Extract the (X, Y) coordinate from the center of the cell holding the provided text.  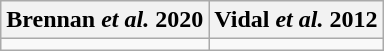
Vidal et al. 2012 (296, 20)
Brennan et al. 2020 (105, 20)
